Locate the cell with the specified text and output its [X, Y] center coordinate. 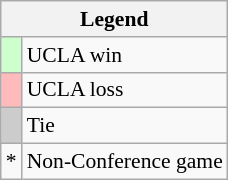
Non-Conference game [125, 162]
UCLA loss [125, 90]
Tie [125, 126]
Legend [114, 19]
UCLA win [125, 55]
* [12, 162]
